Identify which cell holds the provided text, then report its [x, y] central coordinate. 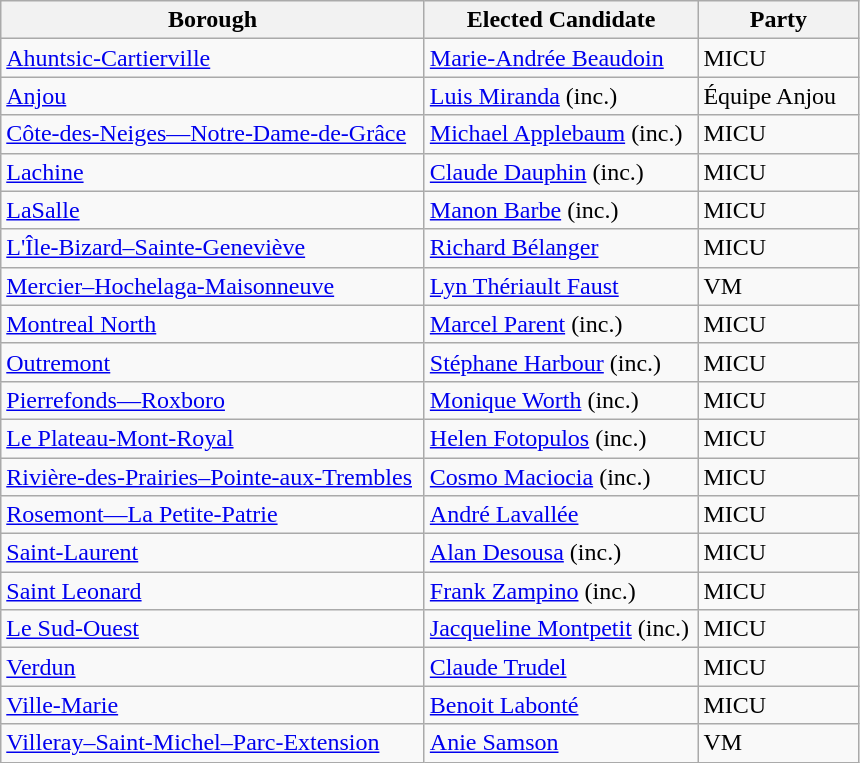
Le Plateau-Mont-Royal [213, 438]
Claude Trudel [561, 667]
Lyn Thériault Faust [561, 286]
Lachine [213, 172]
Benoit Labonté [561, 705]
L'Île-Bizard–Sainte-Geneviève [213, 248]
Mercier–Hochelaga-Maisonneuve [213, 286]
Rosemont—La Petite-Patrie [213, 515]
Alan Desousa (inc.) [561, 553]
Rivière-des-Prairies–Pointe-aux-Trembles [213, 477]
André Lavallée [561, 515]
Le Sud-Ouest [213, 629]
Villeray–Saint-Michel–Parc-Extension [213, 743]
Marcel Parent (inc.) [561, 324]
Anie Samson [561, 743]
Stéphane Harbour (inc.) [561, 362]
Manon Barbe (inc.) [561, 210]
Luis Miranda (inc.) [561, 96]
Côte-des-Neiges—Notre-Dame-de-Grâce [213, 134]
Party [778, 20]
Pierrefonds—Roxboro [213, 400]
Helen Fotopulos (inc.) [561, 438]
Frank Zampino (inc.) [561, 591]
Saint Leonard [213, 591]
Claude Dauphin (inc.) [561, 172]
Marie-Andrée Beaudoin [561, 58]
Cosmo Maciocia (inc.) [561, 477]
Outremont [213, 362]
Équipe Anjou [778, 96]
Jacqueline Montpetit (inc.) [561, 629]
Borough [213, 20]
Richard Bélanger [561, 248]
Ville-Marie [213, 705]
Monique Worth (inc.) [561, 400]
Elected Candidate [561, 20]
LaSalle [213, 210]
Montreal North [213, 324]
Anjou [213, 96]
Ahuntsic-Cartierville [213, 58]
Michael Applebaum (inc.) [561, 134]
Saint-Laurent [213, 553]
Verdun [213, 667]
